Locate the cell with the specified text and output its [X, Y] center coordinate. 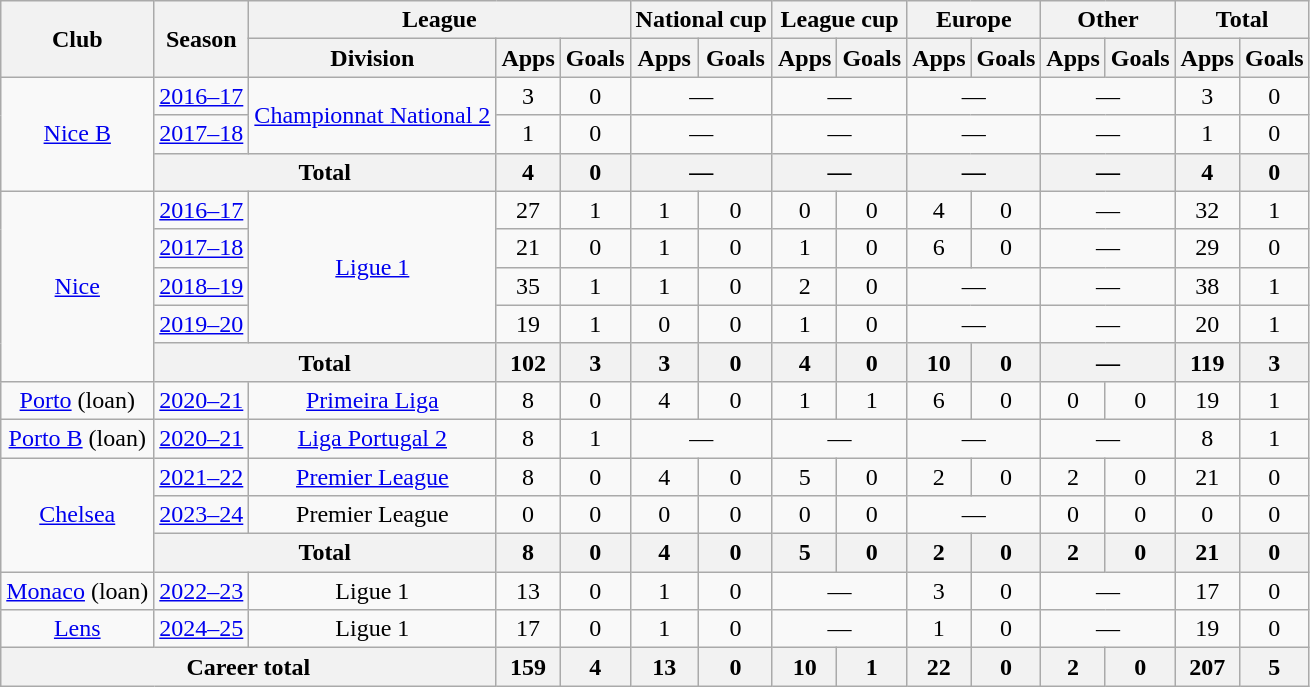
159 [528, 667]
29 [1207, 248]
Lens [78, 629]
32 [1207, 210]
2023–24 [202, 515]
League [440, 20]
2024–25 [202, 629]
Porto B (loan) [78, 438]
Career total [248, 667]
2021–22 [202, 477]
Nice B [78, 134]
35 [528, 286]
102 [528, 362]
Club [78, 39]
Porto (loan) [78, 400]
League cup [839, 20]
2019–20 [202, 324]
22 [939, 667]
Other [1108, 20]
27 [528, 210]
National cup [701, 20]
2022–23 [202, 591]
Chelsea [78, 515]
Nice [78, 286]
20 [1207, 324]
Monaco (loan) [78, 591]
Liga Portugal 2 [372, 438]
Season [202, 39]
Europe [974, 20]
Championnat National 2 [372, 115]
Division [372, 58]
207 [1207, 667]
38 [1207, 286]
Primeira Liga [372, 400]
119 [1207, 362]
2018–19 [202, 286]
